Provide the (X, Y) coordinate of the cell's center where the given text is located.  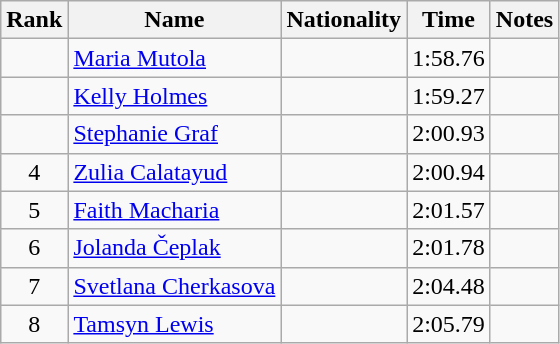
Rank (34, 20)
2:00.93 (449, 134)
Svetlana Cherkasova (174, 286)
8 (34, 324)
1:59.27 (449, 96)
Maria Mutola (174, 58)
1:58.76 (449, 58)
2:01.78 (449, 248)
Tamsyn Lewis (174, 324)
Stephanie Graf (174, 134)
2:01.57 (449, 210)
2:05.79 (449, 324)
6 (34, 248)
Faith Macharia (174, 210)
Notes (524, 20)
2:00.94 (449, 172)
4 (34, 172)
Nationality (344, 20)
Zulia Calatayud (174, 172)
Jolanda Čeplak (174, 248)
Time (449, 20)
5 (34, 210)
Kelly Holmes (174, 96)
Name (174, 20)
2:04.48 (449, 286)
7 (34, 286)
